Provide the (x, y) coordinate of the cell's center where the given text is located.  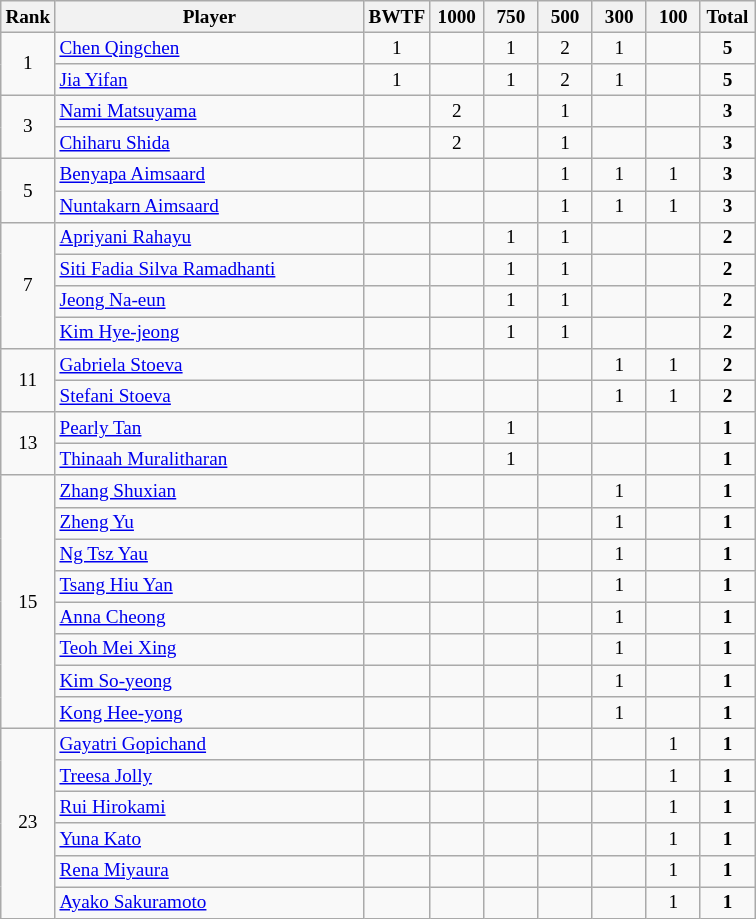
Chiharu Shida (210, 143)
Ng Tsz Yau (210, 554)
Thinaah Muralitharan (210, 460)
11 (28, 380)
Zheng Yu (210, 523)
Siti Fadia Silva Ramadhanti (210, 270)
Ayako Sakuramoto (210, 902)
Zhang Shuxian (210, 491)
Yuna Kato (210, 839)
15 (28, 602)
Treesa Jolly (210, 776)
500 (565, 17)
Jia Yifan (210, 80)
BWTF (397, 17)
Nami Matsuyama (210, 111)
Total (727, 17)
Gayatri Gopichand (210, 744)
Rena Miyaura (210, 871)
Kim So-yeong (210, 681)
Gabriela Stoeva (210, 365)
Teoh Mei Xing (210, 649)
Jeong Na-eun (210, 301)
Rank (28, 17)
Player (210, 17)
7 (28, 286)
750 (511, 17)
Stefani Stoeva (210, 396)
300 (619, 17)
Rui Hirokami (210, 808)
13 (28, 444)
100 (673, 17)
Pearly Tan (210, 428)
Kim Hye-jeong (210, 333)
Benyapa Aimsaard (210, 175)
Tsang Hiu Yan (210, 586)
Kong Hee-yong (210, 713)
Apriyani Rahayu (210, 238)
Nuntakarn Aimsaard (210, 206)
Chen Qingchen (210, 48)
1000 (457, 17)
Anna Cheong (210, 618)
23 (28, 823)
